From the cell containing the given text, extract its center point as [x, y] coordinate. 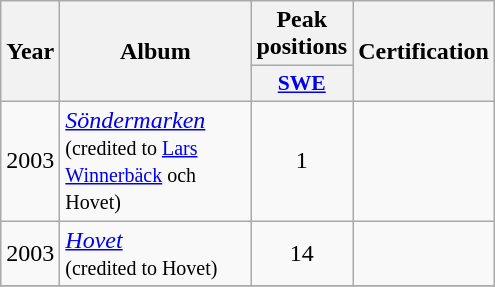
Album [156, 52]
1 [302, 160]
Certification [424, 52]
Hovet (credited to Hovet) [156, 252]
SWE [302, 84]
14 [302, 252]
Year [30, 52]
Söndermarken(credited to Lars Winnerbäck och Hovet) [156, 160]
Peak positions [302, 34]
